Scan for the cell matching the given text and deliver its [x, y] coordinate at center. 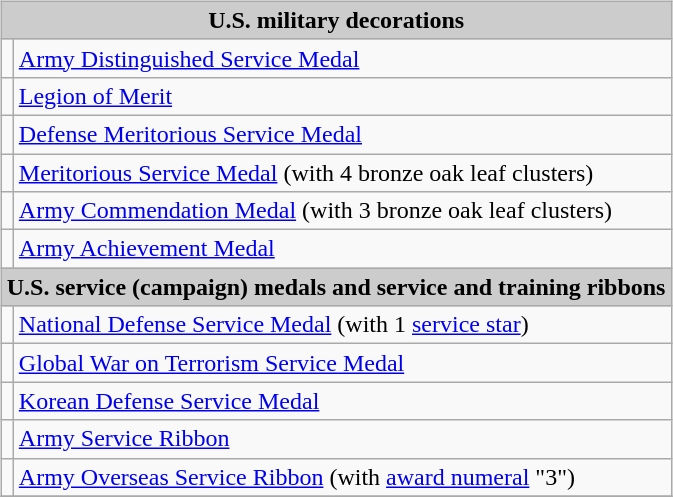
Korean Defense Service Medal [342, 401]
Army Achievement Medal [342, 249]
U.S. military decorations [336, 20]
Meritorious Service Medal (with 4 bronze oak leaf clusters) [342, 173]
Defense Meritorious Service Medal [342, 134]
Army Commendation Medal (with 3 bronze oak leaf clusters) [342, 211]
Army Service Ribbon [342, 439]
National Defense Service Medal (with 1 service star) [342, 325]
U.S. service (campaign) medals and service and training ribbons [336, 287]
Global War on Terrorism Service Medal [342, 363]
Army Overseas Service Ribbon (with award numeral "3") [342, 477]
Army Distinguished Service Medal [342, 58]
Legion of Merit [342, 96]
